Provide the [X, Y] coordinate of the cell's center where the given text is located.  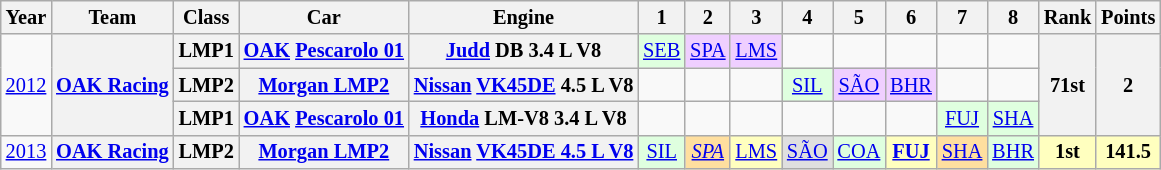
Team [112, 17]
SEB [662, 51]
2012 [26, 84]
Engine [524, 17]
Year [26, 17]
3 [756, 17]
8 [1013, 17]
Judd DB 3.4 L V8 [524, 51]
Honda LM-V8 3.4 L V8 [524, 118]
COA [858, 152]
7 [962, 17]
1 [662, 17]
141.5 [1128, 152]
5 [858, 17]
2013 [26, 152]
Rank [1068, 17]
1st [1068, 152]
Class [206, 17]
4 [807, 17]
6 [911, 17]
Car [324, 17]
71st [1068, 84]
Points [1128, 17]
